For the text-containing cell, return its midpoint in [x, y] coordinate format. 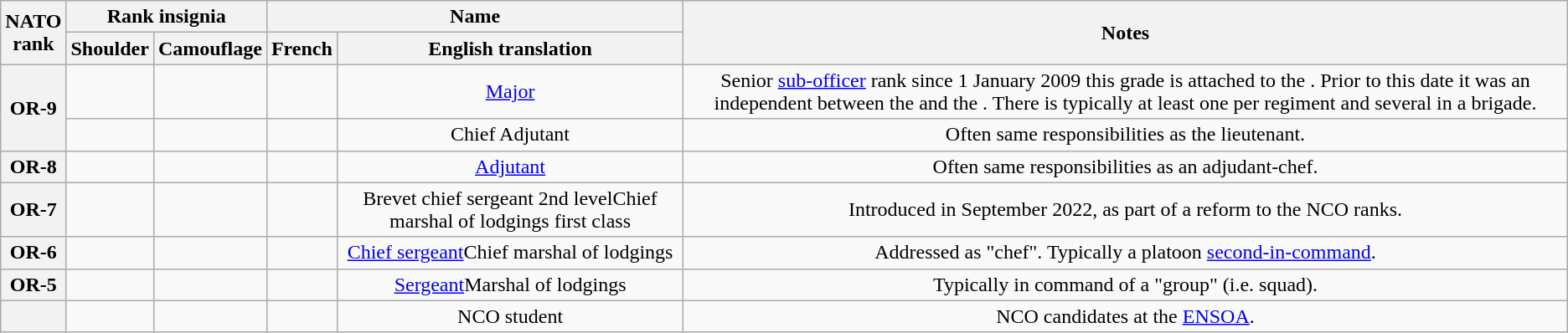
NATOrank [34, 33]
NCO student [509, 316]
Introduced in September 2022, as part of a reform to the NCO ranks. [1126, 209]
OR-9 [34, 107]
Brevet chief sergeant 2nd levelChief marshal of lodgings first class [509, 209]
Shoulder [110, 49]
OR-8 [34, 166]
Often same responsibilities as an adjudant-chef. [1126, 166]
Addressed as "chef". Typically a platoon second-in-command. [1126, 253]
OR-6 [34, 253]
Typically in command of a "group" (i.e. squad). [1126, 284]
NCO candidates at the ENSOA. [1126, 316]
Rank insignia [166, 17]
Adjutant [509, 166]
Major [509, 92]
English translation [509, 49]
French [302, 49]
Often same responsibilities as the lieutenant. [1126, 135]
OR-7 [34, 209]
Notes [1126, 33]
Chief Adjutant [509, 135]
SergeantMarshal of lodgings [509, 284]
Name [474, 17]
OR-5 [34, 284]
Chief sergeantChief marshal of lodgings [509, 253]
Camouflage [209, 49]
